Return [x, y] of the center of cell containing provided text 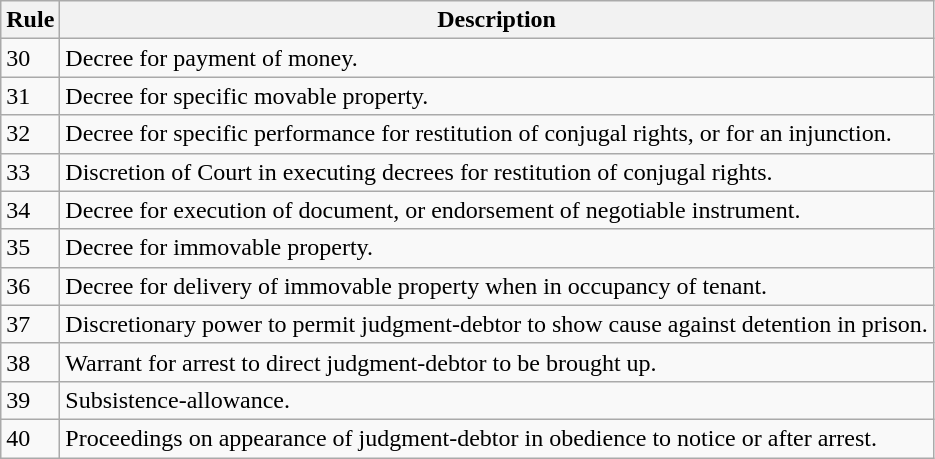
33 [30, 172]
Description [497, 20]
Decree for payment of money. [497, 58]
Decree for specific movable property. [497, 96]
Discretionary power to permit judgment-debtor to show cause against detention in prison. [497, 324]
40 [30, 438]
35 [30, 248]
30 [30, 58]
Decree for execution of document, or endorsement of negotiable instrument. [497, 210]
Rule [30, 20]
Warrant for arrest to direct judgment-debtor to be brought up. [497, 362]
37 [30, 324]
Decree for immovable property. [497, 248]
34 [30, 210]
Decree for specific performance for restitution of conjugal rights, or for an injunction. [497, 134]
39 [30, 400]
31 [30, 96]
Discretion of Court in executing decrees for restitution of conjugal rights. [497, 172]
Decree for delivery of immovable property when in occupancy of tenant. [497, 286]
38 [30, 362]
Subsistence-allowance. [497, 400]
32 [30, 134]
Proceedings on appearance of judgment-debtor in obedience to notice or after arrest. [497, 438]
36 [30, 286]
